Search for the cell housing the specified text and yield its [x, y] center coordinate. 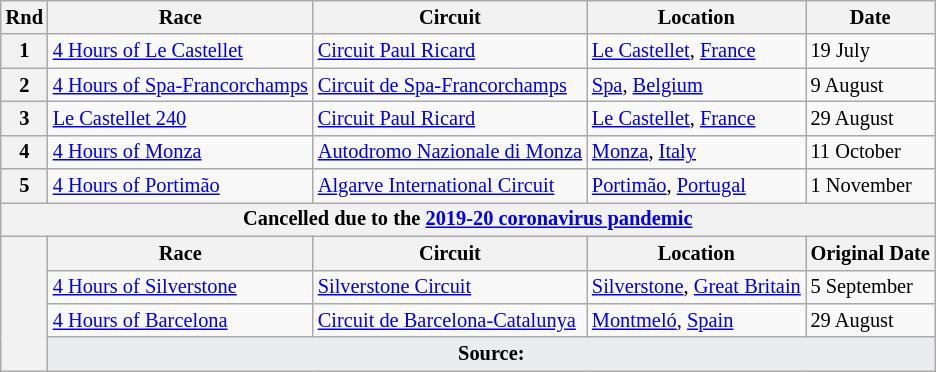
4 Hours of Barcelona [180, 320]
4 Hours of Portimão [180, 186]
5 [24, 186]
5 September [870, 287]
Autodromo Nazionale di Monza [450, 152]
4 Hours of Spa-Francorchamps [180, 85]
Date [870, 17]
Algarve International Circuit [450, 186]
4 Hours of Monza [180, 152]
Le Castellet 240 [180, 118]
Cancelled due to the 2019-20 coronavirus pandemic [468, 219]
4 [24, 152]
1 November [870, 186]
Circuit de Spa-Francorchamps [450, 85]
2 [24, 85]
Portimão, Portugal [696, 186]
Montmeló, Spain [696, 320]
Monza, Italy [696, 152]
Silverstone, Great Britain [696, 287]
11 October [870, 152]
Rnd [24, 17]
19 July [870, 51]
4 Hours of Silverstone [180, 287]
Circuit de Barcelona-Catalunya [450, 320]
4 Hours of Le Castellet [180, 51]
Source: [492, 354]
1 [24, 51]
3 [24, 118]
Original Date [870, 253]
9 August [870, 85]
Spa, Belgium [696, 85]
Silverstone Circuit [450, 287]
